Capture the cell that displays the provided text and extract its (x, y) central coordinate. 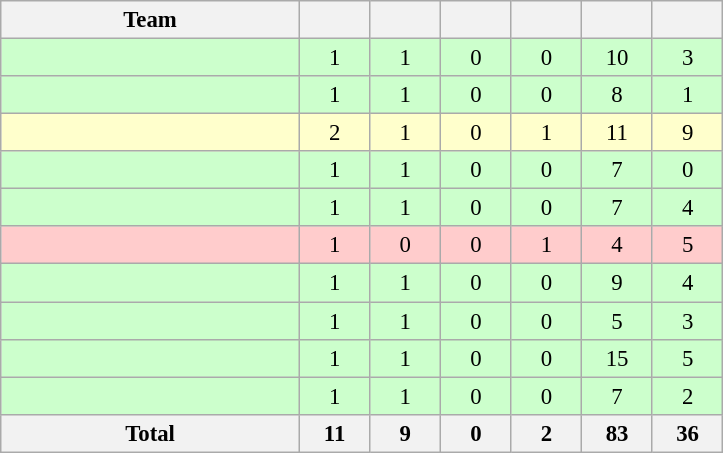
Team (150, 20)
Total (150, 433)
15 (618, 358)
83 (618, 433)
8 (618, 95)
36 (688, 433)
10 (618, 58)
